Detect which cell encompasses the target text, then output its (X, Y) center coordinate. 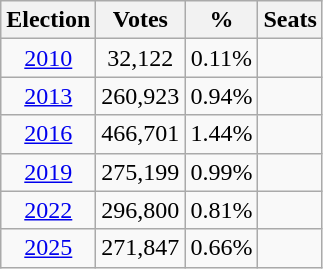
0.81% (222, 210)
2022 (48, 210)
0.66% (222, 248)
% (222, 20)
2013 (48, 96)
2025 (48, 248)
0.11% (222, 58)
2010 (48, 58)
466,701 (140, 134)
32,122 (140, 58)
271,847 (140, 248)
0.94% (222, 96)
296,800 (140, 210)
260,923 (140, 96)
2019 (48, 172)
Election (48, 20)
1.44% (222, 134)
Votes (140, 20)
Seats (290, 20)
0.99% (222, 172)
2016 (48, 134)
275,199 (140, 172)
